Return [X, Y] of the center of cell containing provided text 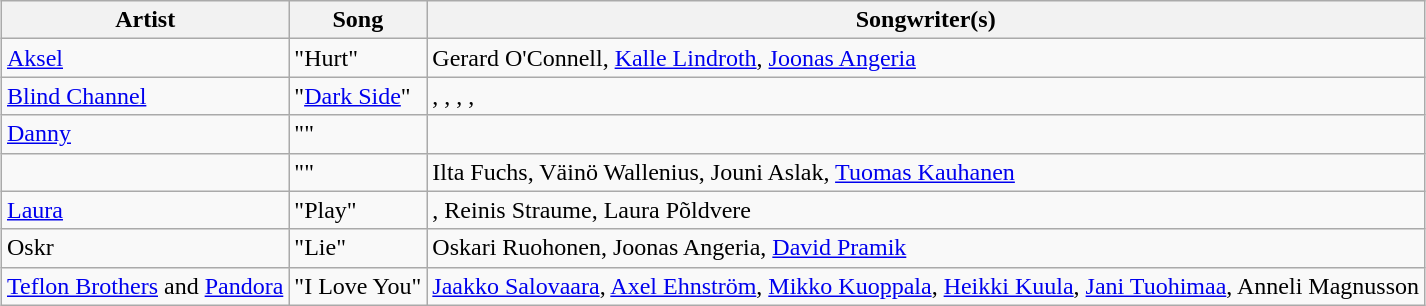
Laura [144, 210]
Song [358, 20]
Oskr [144, 248]
Artist [144, 20]
Ilta Fuchs, Väinö Wallenius, Jouni Aslak, Tuomas Kauhanen [926, 172]
, , , , [926, 96]
Teflon Brothers and Pandora [144, 286]
Jaakko Salovaara, Axel Ehnström, Mikko Kuoppala, Heikki Kuula, Jani Tuohimaa, Anneli Magnusson [926, 286]
Aksel [144, 58]
"Play" [358, 210]
Songwriter(s) [926, 20]
"I Love You" [358, 286]
Oskari Ruohonen, Joonas Angeria, David Pramik [926, 248]
Gerard O'Connell, Kalle Lindroth, Joonas Angeria [926, 58]
"Hurt" [358, 58]
"Dark Side" [358, 96]
, Reinis Straume, Laura Põldvere [926, 210]
Blind Channel [144, 96]
"Lie" [358, 248]
Danny [144, 134]
